Search for the cell housing the specified text and yield its (X, Y) center coordinate. 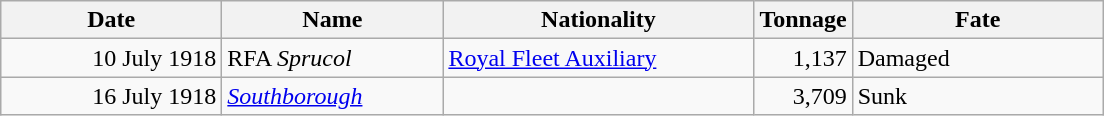
10 July 1918 (112, 58)
Name (332, 20)
16 July 1918 (112, 96)
Tonnage (803, 20)
RFA Sprucol (332, 58)
Damaged (978, 58)
Fate (978, 20)
Date (112, 20)
Royal Fleet Auxiliary (598, 58)
Southborough (332, 96)
1,137 (803, 58)
Sunk (978, 96)
3,709 (803, 96)
Nationality (598, 20)
